Return (x, y) of the center of cell containing provided text 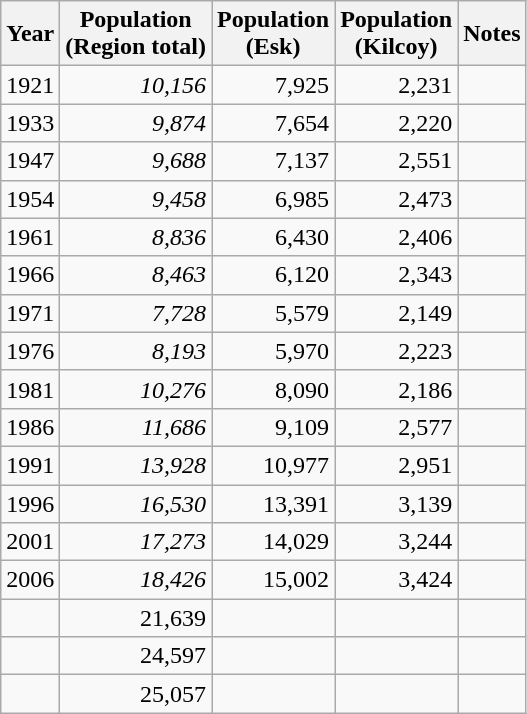
13,391 (274, 503)
1981 (30, 389)
15,002 (274, 580)
21,639 (136, 618)
11,686 (136, 427)
17,273 (136, 542)
Notes (492, 34)
7,925 (274, 85)
3,424 (396, 580)
1991 (30, 465)
2,951 (396, 465)
1933 (30, 123)
Population(Esk) (274, 34)
7,654 (274, 123)
6,120 (274, 275)
2,406 (396, 237)
6,430 (274, 237)
1976 (30, 351)
13,928 (136, 465)
5,579 (274, 313)
14,029 (274, 542)
9,688 (136, 161)
1971 (30, 313)
25,057 (136, 694)
Population(Region total) (136, 34)
8,193 (136, 351)
2,220 (396, 123)
8,090 (274, 389)
2006 (30, 580)
3,139 (396, 503)
2,223 (396, 351)
1954 (30, 199)
1961 (30, 237)
1996 (30, 503)
2,149 (396, 313)
2,231 (396, 85)
1947 (30, 161)
9,458 (136, 199)
5,970 (274, 351)
10,276 (136, 389)
7,728 (136, 313)
2,577 (396, 427)
10,156 (136, 85)
8,463 (136, 275)
2,343 (396, 275)
2,473 (396, 199)
9,874 (136, 123)
24,597 (136, 656)
18,426 (136, 580)
7,137 (274, 161)
2,186 (396, 389)
9,109 (274, 427)
Population(Kilcoy) (396, 34)
3,244 (396, 542)
1921 (30, 85)
16,530 (136, 503)
2,551 (396, 161)
10,977 (274, 465)
6,985 (274, 199)
2001 (30, 542)
1986 (30, 427)
Year (30, 34)
1966 (30, 275)
8,836 (136, 237)
